From the cell containing the given text, extract its center point as [x, y] coordinate. 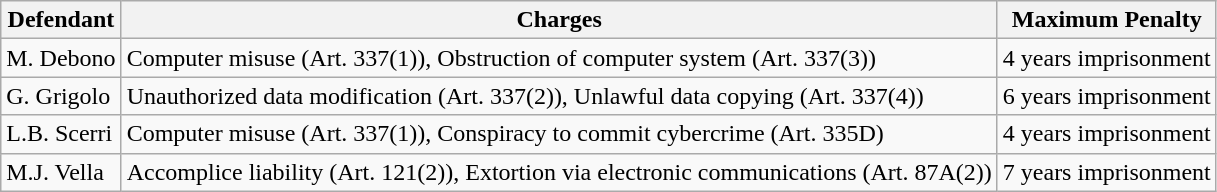
Unauthorized data modification (Art. 337(2)), Unlawful data copying (Art. 337(4)) [559, 96]
G. Grigolo [61, 96]
M.J. Vella [61, 172]
6 years imprisonment [1106, 96]
7 years imprisonment [1106, 172]
Defendant [61, 20]
Maximum Penalty [1106, 20]
L.B. Scerri [61, 134]
Computer misuse (Art. 337(1)), Conspiracy to commit cybercrime (Art. 335D) [559, 134]
Accomplice liability (Art. 121(2)), Extortion via electronic communications (Art. 87A(2)) [559, 172]
Charges [559, 20]
Computer misuse (Art. 337(1)), Obstruction of computer system (Art. 337(3)) [559, 58]
M. Debono [61, 58]
